For the text-containing cell, return its midpoint in [x, y] coordinate format. 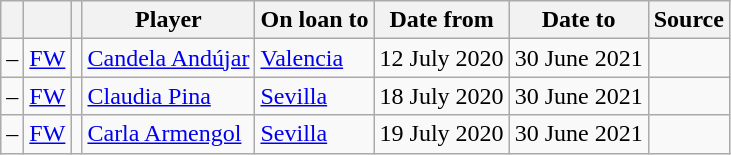
Valencia [314, 58]
Player [168, 20]
18 July 2020 [442, 96]
Date to [578, 20]
19 July 2020 [442, 134]
Claudia Pina [168, 96]
Date from [442, 20]
Candela Andújar [168, 58]
Carla Armengol [168, 134]
12 July 2020 [442, 58]
Source [688, 20]
On loan to [314, 20]
